Extract the [x, y] coordinate from the center of the cell holding the provided text.  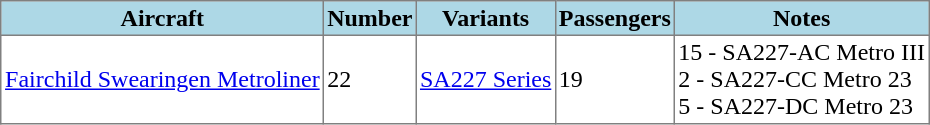
22 [370, 79]
15 - SA227-AC Metro III2 - SA227-CC Metro 235 - SA227-DC Metro 23 [802, 79]
Aircraft [162, 18]
SA227 Series [486, 79]
Variants [486, 18]
19 [614, 79]
Passengers [614, 18]
Number [370, 18]
Fairchild Swearingen Metroliner [162, 79]
Notes [802, 18]
